Pinpoint the cell where the given text exists, returning its [X, Y] midpoint coordinate. 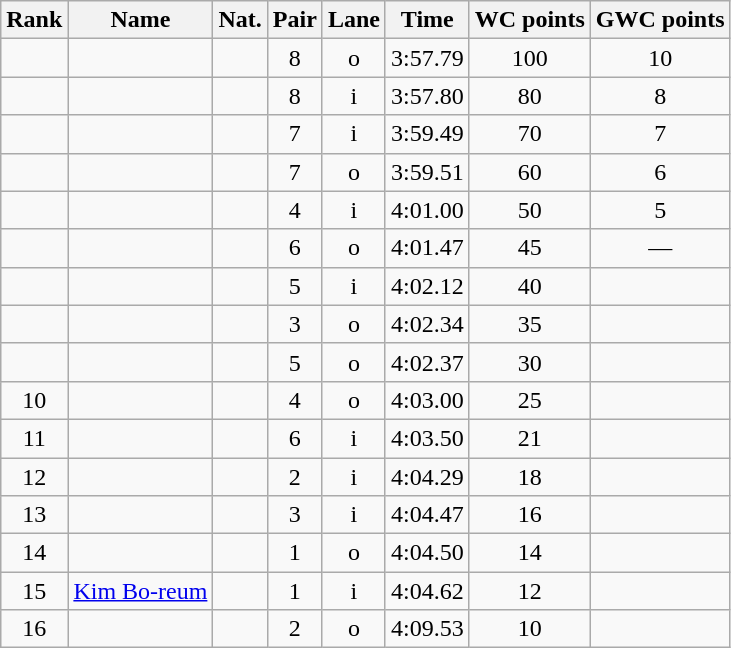
4:04.62 [427, 591]
Pair [294, 20]
3:57.80 [427, 96]
4:02.37 [427, 362]
60 [530, 172]
Nat. [240, 20]
4:04.50 [427, 553]
GWC points [660, 20]
4:04.29 [427, 477]
Lane [354, 20]
4:01.47 [427, 248]
4:01.00 [427, 210]
Name [140, 20]
13 [34, 515]
4:02.34 [427, 324]
30 [530, 362]
3:59.51 [427, 172]
4:04.47 [427, 515]
70 [530, 134]
11 [34, 438]
35 [530, 324]
Kim Bo-reum [140, 591]
100 [530, 58]
4:03.00 [427, 400]
40 [530, 286]
4:09.53 [427, 629]
4:02.12 [427, 286]
Time [427, 20]
3:59.49 [427, 134]
4:03.50 [427, 438]
3:57.79 [427, 58]
25 [530, 400]
45 [530, 248]
WC points [530, 20]
Rank [34, 20]
21 [530, 438]
— [660, 248]
15 [34, 591]
50 [530, 210]
80 [530, 96]
18 [530, 477]
